Capture the cell that displays the provided text and extract its [X, Y] central coordinate. 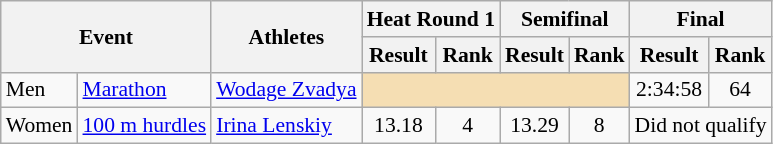
Women [40, 126]
100 m hurdles [144, 126]
4 [468, 126]
Men [40, 90]
Irina Lenskiy [286, 126]
Wodage Zvadya [286, 90]
64 [740, 90]
Athletes [286, 36]
Event [106, 36]
Semifinal [564, 19]
Did not qualify [700, 126]
8 [600, 126]
Heat Round 1 [431, 19]
2:34:58 [668, 90]
Marathon [144, 90]
13.29 [534, 126]
13.18 [399, 126]
Final [700, 19]
